Determine the (x, y) coordinate at the center of the cell enclosing the given text.  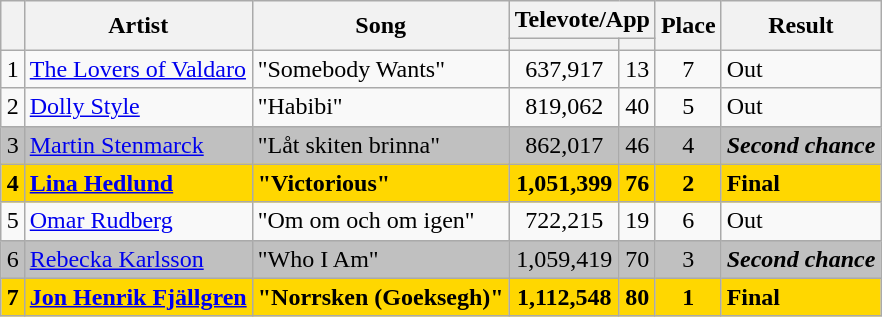
Artist (138, 26)
"Victorious" (380, 183)
Omar Rudberg (138, 221)
Martin Stenmarck (138, 145)
Rebecka Karlsson (138, 259)
70 (637, 259)
722,215 (564, 221)
1,051,399 (564, 183)
Televote/App (582, 20)
"Who I Am" (380, 259)
Song (380, 26)
637,917 (564, 69)
Dolly Style (138, 107)
"Habibi" (380, 107)
13 (637, 69)
862,017 (564, 145)
1,059,419 (564, 259)
Lina Hedlund (138, 183)
76 (637, 183)
Result (801, 26)
"Om om och om igen" (380, 221)
Jon Henrik Fjällgren (138, 297)
"Somebody Wants" (380, 69)
819,062 (564, 107)
Place (688, 26)
19 (637, 221)
"Låt skiten brinna" (380, 145)
1,112,548 (564, 297)
80 (637, 297)
The Lovers of Valdaro (138, 69)
46 (637, 145)
40 (637, 107)
"Norrsken (Goeksegh)" (380, 297)
